Detect which cell encompasses the target text, then output its [x, y] center coordinate. 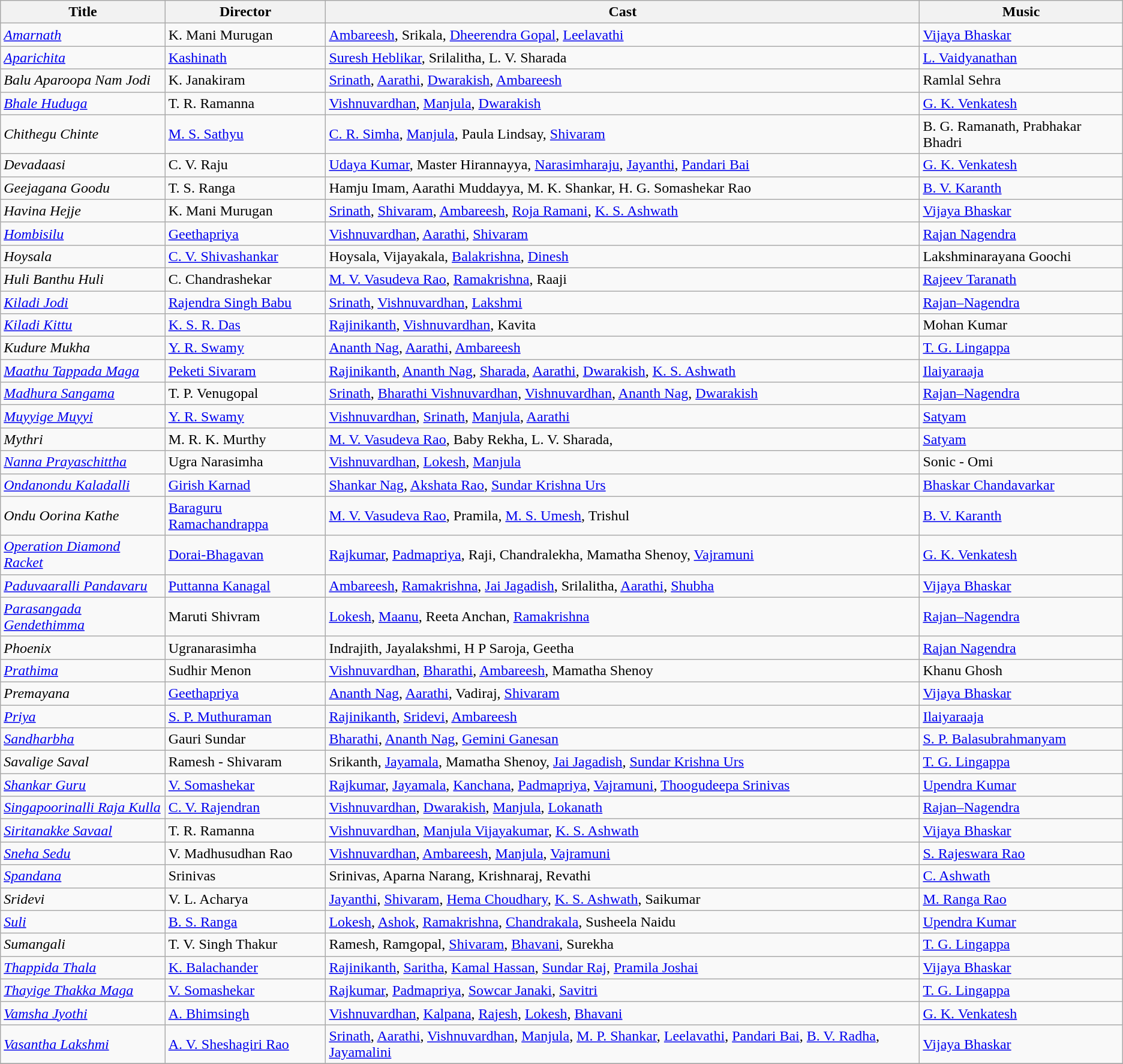
Chithegu Chinte [83, 134]
Ambareesh, Srikala, Dheerendra Gopal, Leelavathi [623, 35]
Rajkumar, Padmapriya, Raji, Chandralekha, Mamatha Shenoy, Vajramuni [623, 555]
Spandana [83, 876]
Hoysala [83, 256]
Thayige Thakka Maga [83, 990]
Vishnuvardhan, Manjula, Dwarakish [623, 103]
Ugranarasimha [245, 648]
Jayanthi, Shivaram, Hema Choudhary, K. S. Ashwath, Saikumar [623, 899]
S. P. Balasubrahmanyam [1021, 739]
B. G. Ramanath, Prabhakar Bhadri [1021, 134]
V. L. Acharya [245, 899]
Hamju Imam, Aarathi Muddayya, M. K. Shankar, H. G. Somashekar Rao [623, 188]
Bhaskar Chandavarkar [1021, 485]
Shankar Nag, Akshata Rao, Sundar Krishna Urs [623, 485]
K. Balachander [245, 967]
K. S. R. Das [245, 325]
Ramesh, Ramgopal, Shivaram, Bhavani, Surekha [623, 945]
Sudhir Menon [245, 670]
Maathu Tappada Maga [83, 371]
Srinath, Aarathi, Dwarakish, Ambareesh [623, 80]
Balu Aparoopa Nam Jodi [83, 80]
Rajkumar, Jayamala, Kanchana, Padmapriya, Vajramuni, Thoogudeepa Srinivas [623, 785]
C. V. Raju [245, 165]
Havina Hejje [83, 211]
B. S. Ranga [245, 922]
Huli Banthu Huli [83, 279]
Ananth Nag, Aarathi, Vadiraj, Shivaram [623, 693]
Ambareesh, Ramakrishna, Jai Jagadish, Srilalitha, Aarathi, Shubha [623, 586]
Srinath, Shivaram, Ambareesh, Roja Ramani, K. S. Ashwath [623, 211]
C. R. Simha, Manjula, Paula Lindsay, Shivaram [623, 134]
Muyyige Muyyi [83, 416]
Kudure Mukha [83, 348]
Kashinath [245, 58]
Vishnuvardhan, Bharathi, Ambareesh, Mamatha Shenoy [623, 670]
Sumangali [83, 945]
Ondu Oorina Kathe [83, 516]
Mohan Kumar [1021, 325]
Sneha Sedu [83, 853]
Vasantha Lakshmi [83, 1044]
Sridevi [83, 899]
Srikanth, Jayamala, Mamatha Shenoy, Jai Jagadish, Sundar Krishna Urs [623, 762]
Rajendra Singh Babu [245, 302]
Udaya Kumar, Master Hirannayya, Narasimharaju, Jayanthi, Pandari Bai [623, 165]
M. R. K. Murthy [245, 439]
Rajinikanth, Vishnuvardhan, Kavita [623, 325]
Puttanna Kanagal [245, 586]
Srinath, Aarathi, Vishnuvardhan, Manjula, M. P. Shankar, Leelavathi, Pandari Bai, B. V. Radha, Jayamalini [623, 1044]
Vishnuvardhan, Kalpana, Rajesh, Lokesh, Bhavani [623, 1013]
Indrajith, Jayalakshmi, H P Saroja, Geetha [623, 648]
Vishnuvardhan, Srinath, Manjula, Aarathi [623, 416]
M. Ranga Rao [1021, 899]
Suresh Heblikar, Srilalitha, L. V. Sharada [623, 58]
Ananth Nag, Aarathi, Ambareesh [623, 348]
Hombisilu [83, 233]
Kiladi Jodi [83, 302]
Baraguru Ramachandrappa [245, 516]
A. V. Sheshagiri Rao [245, 1044]
Dorai-Bhagavan [245, 555]
Vishnuvardhan, Ambareesh, Manjula, Vajramuni [623, 853]
Aparichita [83, 58]
Bhale Huduga [83, 103]
L. Vaidyanathan [1021, 58]
C. V. Shivashankar [245, 256]
M. V. Vasudeva Rao, Ramakrishna, Raaji [623, 279]
A. Bhimsingh [245, 1013]
Rajeev Taranath [1021, 279]
Srinivas [245, 876]
Siritanakke Savaal [83, 831]
Savalige Saval [83, 762]
Cast [623, 12]
Rajkumar, Padmapriya, Sowcar Janaki, Savitri [623, 990]
Girish Karnad [245, 485]
Kiladi Kittu [83, 325]
Srinivas, Aparna Narang, Krishnaraj, Revathi [623, 876]
Sandharbha [83, 739]
Vishnuvardhan, Dwarakish, Manjula, Lokanath [623, 808]
Maruti Shivram [245, 617]
Devadaasi [83, 165]
Singapoorinalli Raja Kulla [83, 808]
Vamsha Jyothi [83, 1013]
Paduvaaralli Pandavaru [83, 586]
Rajinikanth, Sridevi, Ambareesh [623, 716]
Madhura Sangama [83, 394]
Lakshminarayana Goochi [1021, 256]
Ugra Narasimha [245, 462]
Nanna Prayaschittha [83, 462]
K. Janakiram [245, 80]
Premayana [83, 693]
Peketi Sivaram [245, 371]
Hoysala, Vijayakala, Balakrishna, Dinesh [623, 256]
Rajinikanth, Ananth Nag, Sharada, Aarathi, Dwarakish, K. S. Ashwath [623, 371]
Phoenix [83, 648]
Srinath, Vishnuvardhan, Lakshmi [623, 302]
Thappida Thala [83, 967]
Lokesh, Ashok, Ramakrishna, Chandrakala, Susheela Naidu [623, 922]
Vishnuvardhan, Aarathi, Shivaram [623, 233]
Sonic - Omi [1021, 462]
Director [245, 12]
Khanu Ghosh [1021, 670]
V. Madhusudhan Rao [245, 853]
Vishnuvardhan, Manjula Vijayakumar, K. S. Ashwath [623, 831]
S. Rajeswara Rao [1021, 853]
Ramesh - Shivaram [245, 762]
T. S. Ranga [245, 188]
Title [83, 12]
C. Ashwath [1021, 876]
M. S. Sathyu [245, 134]
Gauri Sundar [245, 739]
T. V. Singh Thakur [245, 945]
Srinath, Bharathi Vishnuvardhan, Vishnuvardhan, Ananth Nag, Dwarakish [623, 394]
Shankar Guru [83, 785]
Music [1021, 12]
Ramlal Sehra [1021, 80]
Vishnuvardhan, Lokesh, Manjula [623, 462]
Geejagana Goodu [83, 188]
Ondanondu Kaladalli [83, 485]
C. Chandrashekar [245, 279]
Bharathi, Ananth Nag, Gemini Ganesan [623, 739]
Operation Diamond Racket [83, 555]
Parasangada Gendethimma [83, 617]
M. V. Vasudeva Rao, Pramila, M. S. Umesh, Trishul [623, 516]
Rajinikanth, Saritha, Kamal Hassan, Sundar Raj, Pramila Joshai [623, 967]
Suli [83, 922]
Mythri [83, 439]
Prathima [83, 670]
C. V. Rajendran [245, 808]
Priya [83, 716]
T. P. Venugopal [245, 394]
S. P. Muthuraman [245, 716]
M. V. Vasudeva Rao, Baby Rekha, L. V. Sharada, [623, 439]
Lokesh, Maanu, Reeta Anchan, Ramakrishna [623, 617]
Amarnath [83, 35]
